Locate the cell with the specified text and output its (x, y) center coordinate. 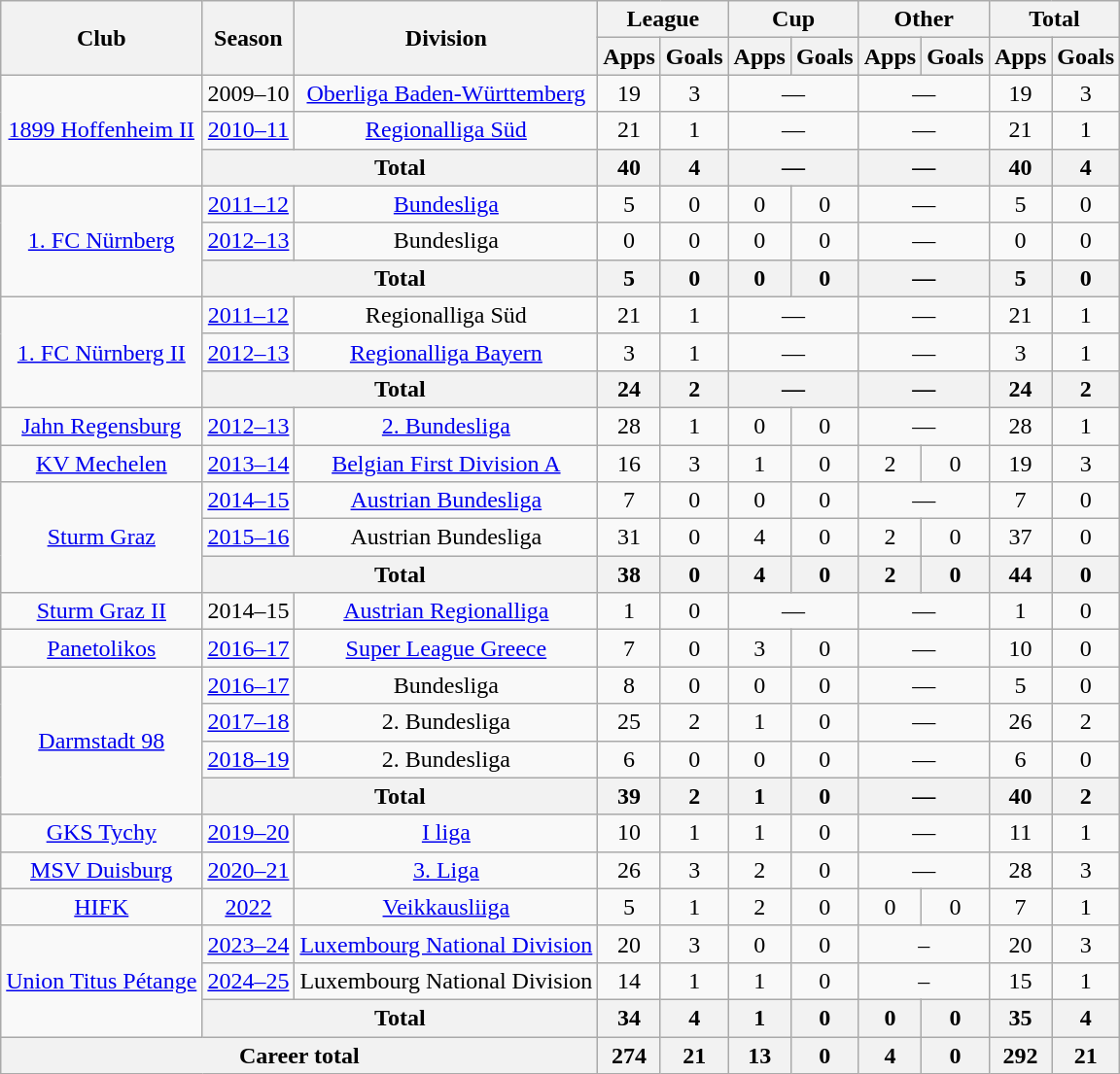
16 (629, 464)
KV Mechelen (101, 464)
Belgian First Division A (446, 464)
Regionalliga Bayern (446, 352)
8 (629, 685)
2009–10 (249, 93)
39 (629, 796)
Oberliga Baden-Württemberg (446, 93)
15 (1020, 981)
2024–25 (249, 981)
Super League Greece (446, 648)
Jahn Regensburg (101, 426)
Career total (299, 1055)
Darmstadt 98 (101, 741)
2017–18 (249, 722)
14 (629, 981)
Cup (793, 19)
37 (1020, 537)
292 (1020, 1055)
Sturm Graz II (101, 611)
I liga (446, 833)
Union Titus Pétange (101, 981)
HIFK (101, 907)
1. FC Nürnberg II (101, 352)
34 (629, 1018)
25 (629, 722)
Austrian Regionalliga (446, 611)
274 (629, 1055)
38 (629, 574)
13 (759, 1055)
2010–11 (249, 130)
3. Liga (446, 870)
GKS Tychy (101, 833)
11 (1020, 833)
31 (629, 537)
2013–14 (249, 464)
2023–24 (249, 944)
2019–20 (249, 833)
2022 (249, 907)
44 (1020, 574)
2018–19 (249, 759)
Sturm Graz (101, 537)
1. FC Nürnberg (101, 241)
Season (249, 38)
MSV Duisburg (101, 870)
Veikkausliiga (446, 907)
Division (446, 38)
Other (924, 19)
2015–16 (249, 537)
Club (101, 38)
Panetolikos (101, 648)
League (663, 19)
2020–21 (249, 870)
1899 Hoffenheim II (101, 130)
35 (1020, 1018)
